Provide the [x, y] coordinate of the cell's center where the given text is located.  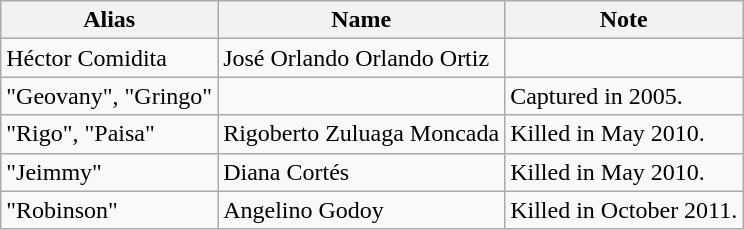
"Geovany", "Gringo" [110, 96]
Diana Cortés [362, 172]
Héctor Comidita [110, 58]
José Orlando Orlando Ortiz [362, 58]
Killed in October 2011. [624, 210]
Angelino Godoy [362, 210]
Name [362, 20]
"Rigo", "Paisa" [110, 134]
"Robinson" [110, 210]
Rigoberto Zuluaga Moncada [362, 134]
Captured in 2005. [624, 96]
Note [624, 20]
"Jeimmy" [110, 172]
Alias [110, 20]
